Locate the cell with the specified text and output its (X, Y) center coordinate. 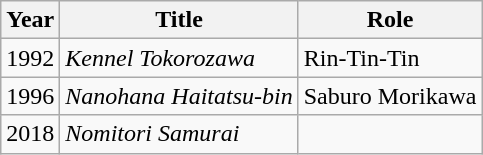
Title (179, 20)
Saburo Morikawa (390, 96)
Year (30, 20)
Nanohana Haitatsu-bin (179, 96)
1992 (30, 58)
Rin-Tin-Tin (390, 58)
Kennel Tokorozawa (179, 58)
2018 (30, 134)
1996 (30, 96)
Role (390, 20)
Nomitori Samurai (179, 134)
